Scan for the cell matching the given text and deliver its (X, Y) coordinate at center. 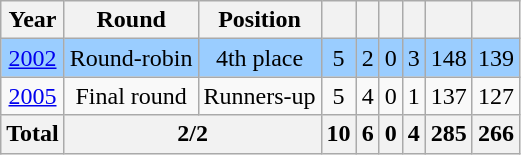
127 (496, 96)
1 (414, 96)
Position (260, 20)
Year (33, 20)
139 (496, 58)
6 (368, 134)
Final round (131, 96)
137 (448, 96)
285 (448, 134)
Round-robin (131, 58)
2 (368, 58)
2/2 (192, 134)
3 (414, 58)
266 (496, 134)
10 (338, 134)
2002 (33, 58)
2005 (33, 96)
Total (33, 134)
Runners-up (260, 96)
4th place (260, 58)
148 (448, 58)
Round (131, 20)
